Extract the [x, y] coordinate from the center of the cell holding the provided text.  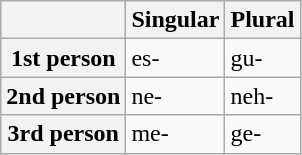
ne- [176, 96]
ge- [262, 134]
neh- [262, 96]
gu- [262, 58]
1st person [64, 58]
2nd person [64, 96]
me- [176, 134]
3rd person [64, 134]
Plural [262, 20]
es- [176, 58]
Singular [176, 20]
